Capture the cell that displays the provided text and extract its [x, y] central coordinate. 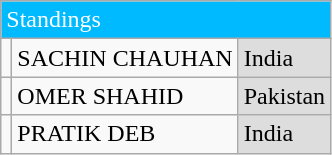
SACHIN CHAUHAN [125, 58]
PRATIK DEB [125, 134]
Pakistan [284, 96]
Standings [166, 20]
OMER SHAHID [125, 96]
